Search for the cell housing the specified text and yield its (x, y) center coordinate. 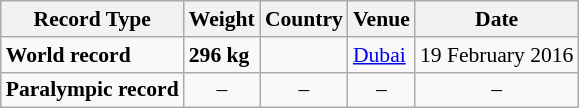
Weight (222, 19)
Dubai (382, 55)
Date (497, 19)
Venue (382, 19)
Record Type (92, 19)
Country (304, 19)
World record (92, 55)
Paralympic record (92, 90)
19 February 2016 (497, 55)
296 kg (222, 55)
